Identify which cell holds the provided text, then report its (x, y) central coordinate. 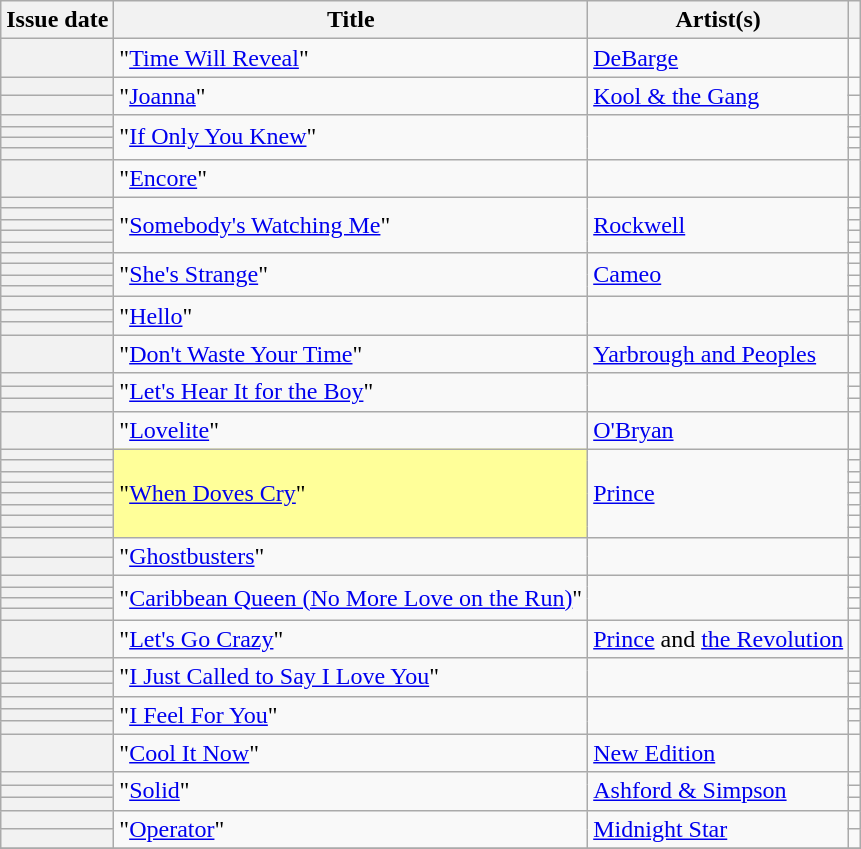
New Edition (718, 753)
Ashford & Simpson (718, 791)
"I Feel For You" (351, 715)
Midnight Star (718, 829)
Artist(s) (718, 20)
"I Just Called to Say I Love You" (351, 677)
DeBarge (718, 58)
"Caribbean Queen (No More Love on the Run)" (351, 598)
"Let's Go Crazy" (351, 639)
"When Doves Cry" (351, 493)
"Solid" (351, 791)
Rockwell (718, 224)
Prince and the Revolution (718, 639)
"Time Will Reveal" (351, 58)
"Encore" (351, 178)
"She's Strange" (351, 275)
"Ghostbusters" (351, 557)
Prince (718, 493)
"Somebody's Watching Me" (351, 224)
Kool & the Gang (718, 96)
"Operator" (351, 829)
"Hello" (351, 316)
"Don't Waste Your Time" (351, 354)
"Lovelite" (351, 430)
"Cool It Now" (351, 753)
Yarbrough and Peoples (718, 354)
"If Only You Knew" (351, 137)
"Joanna" (351, 96)
O'Bryan (718, 430)
"Let's Hear It for the Boy" (351, 392)
Issue date (58, 20)
Cameo (718, 275)
Title (351, 20)
